Pinpoint the cell where the given text exists, returning its (x, y) midpoint coordinate. 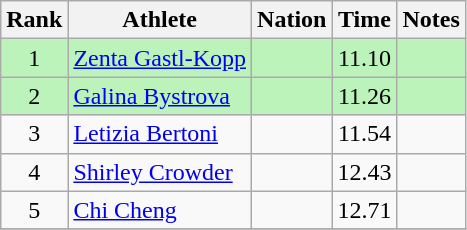
Nation (292, 20)
Chi Cheng (160, 210)
1 (34, 58)
Rank (34, 20)
Zenta Gastl-Kopp (160, 58)
11.54 (364, 134)
11.10 (364, 58)
Time (364, 20)
2 (34, 96)
12.43 (364, 172)
Athlete (160, 20)
Letizia Bertoni (160, 134)
5 (34, 210)
4 (34, 172)
Shirley Crowder (160, 172)
11.26 (364, 96)
Galina Bystrova (160, 96)
Notes (431, 20)
3 (34, 134)
12.71 (364, 210)
